Search for the cell housing the specified text and yield its (X, Y) center coordinate. 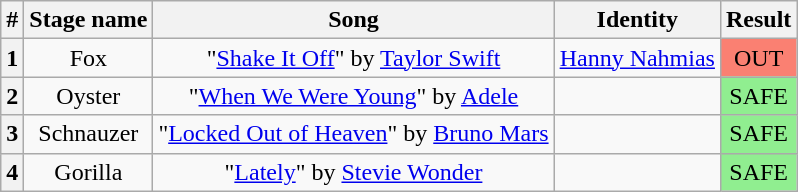
"Locked Out of Heaven" by Bruno Mars (354, 134)
OUT (758, 58)
# (12, 20)
Song (354, 20)
"Lately" by Stevie Wonder (354, 172)
Fox (88, 58)
Identity (637, 20)
"Shake It Off" by Taylor Swift (354, 58)
Schnauzer (88, 134)
Hanny Nahmias (637, 58)
"When We Were Young" by Adele (354, 96)
Oyster (88, 96)
3 (12, 134)
Stage name (88, 20)
1 (12, 58)
Result (758, 20)
Gorilla (88, 172)
2 (12, 96)
4 (12, 172)
